Extract the [X, Y] coordinate from the center of the cell holding the provided text.  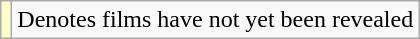
Denotes films have not yet been revealed [216, 20]
